Output the [x, y] coordinate of the center of the cell containing the given text.  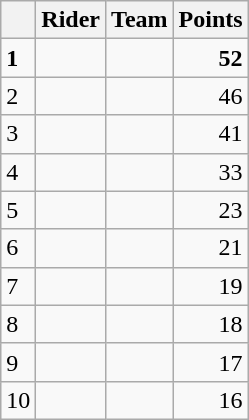
16 [210, 400]
1 [18, 58]
41 [210, 134]
6 [18, 248]
Rider [71, 20]
17 [210, 362]
Team [140, 20]
19 [210, 286]
33 [210, 172]
3 [18, 134]
Points [210, 20]
21 [210, 248]
10 [18, 400]
46 [210, 96]
7 [18, 286]
5 [18, 210]
18 [210, 324]
8 [18, 324]
23 [210, 210]
52 [210, 58]
9 [18, 362]
4 [18, 172]
2 [18, 96]
